Return the [X, Y] coordinate for the center point of the cell that contains the specified text.  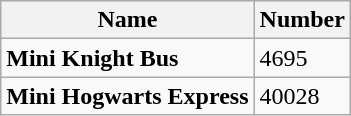
Number [302, 20]
Name [128, 20]
40028 [302, 96]
Mini Hogwarts Express [128, 96]
Mini Knight Bus [128, 58]
4695 [302, 58]
